Output the [x, y] coordinate of the center of the cell containing the given text.  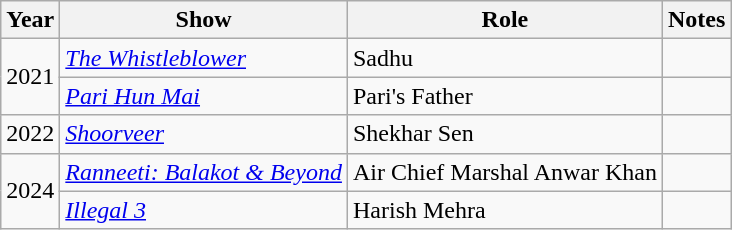
2022 [30, 134]
Show [204, 20]
Illegal 3 [204, 210]
Pari's Father [504, 96]
2024 [30, 191]
2021 [30, 77]
Year [30, 20]
Shekhar Sen [504, 134]
Role [504, 20]
Notes [696, 20]
The Whistleblower [204, 58]
Harish Mehra [504, 210]
Air Chief Marshal Anwar Khan [504, 172]
Sadhu [504, 58]
Shoorveer [204, 134]
Ranneeti: Balakot & Beyond [204, 172]
Pari Hun Mai [204, 96]
